Return [X, Y] of the center of cell containing provided text 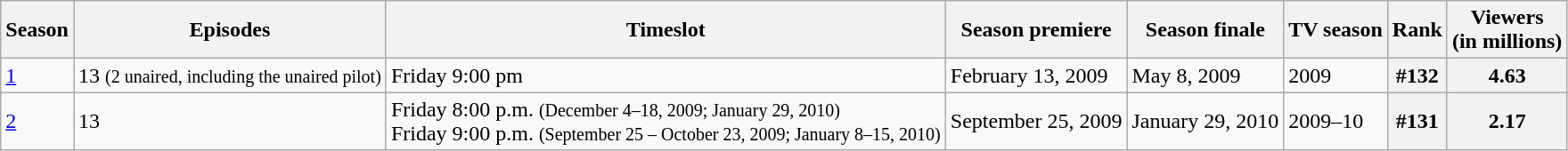
2 [37, 121]
September 25, 2009 [1036, 121]
May 8, 2009 [1205, 75]
Friday 8:00 p.m. (December 4–18, 2009; January 29, 2010)Friday 9:00 p.m. (September 25 – October 23, 2009; January 8–15, 2010) [666, 121]
2009–10 [1336, 121]
Friday 9:00 pm [666, 75]
TV season [1336, 30]
Season [37, 30]
2.17 [1507, 121]
Rank [1417, 30]
4.63 [1507, 75]
January 29, 2010 [1205, 121]
Viewers(in millions) [1507, 30]
1 [37, 75]
13 (2 unaired, including the unaired pilot) [230, 75]
13 [230, 121]
#132 [1417, 75]
Season finale [1205, 30]
#131 [1417, 121]
2009 [1336, 75]
Timeslot [666, 30]
February 13, 2009 [1036, 75]
Season premiere [1036, 30]
Episodes [230, 30]
